Search for the cell housing the specified text and yield its [X, Y] center coordinate. 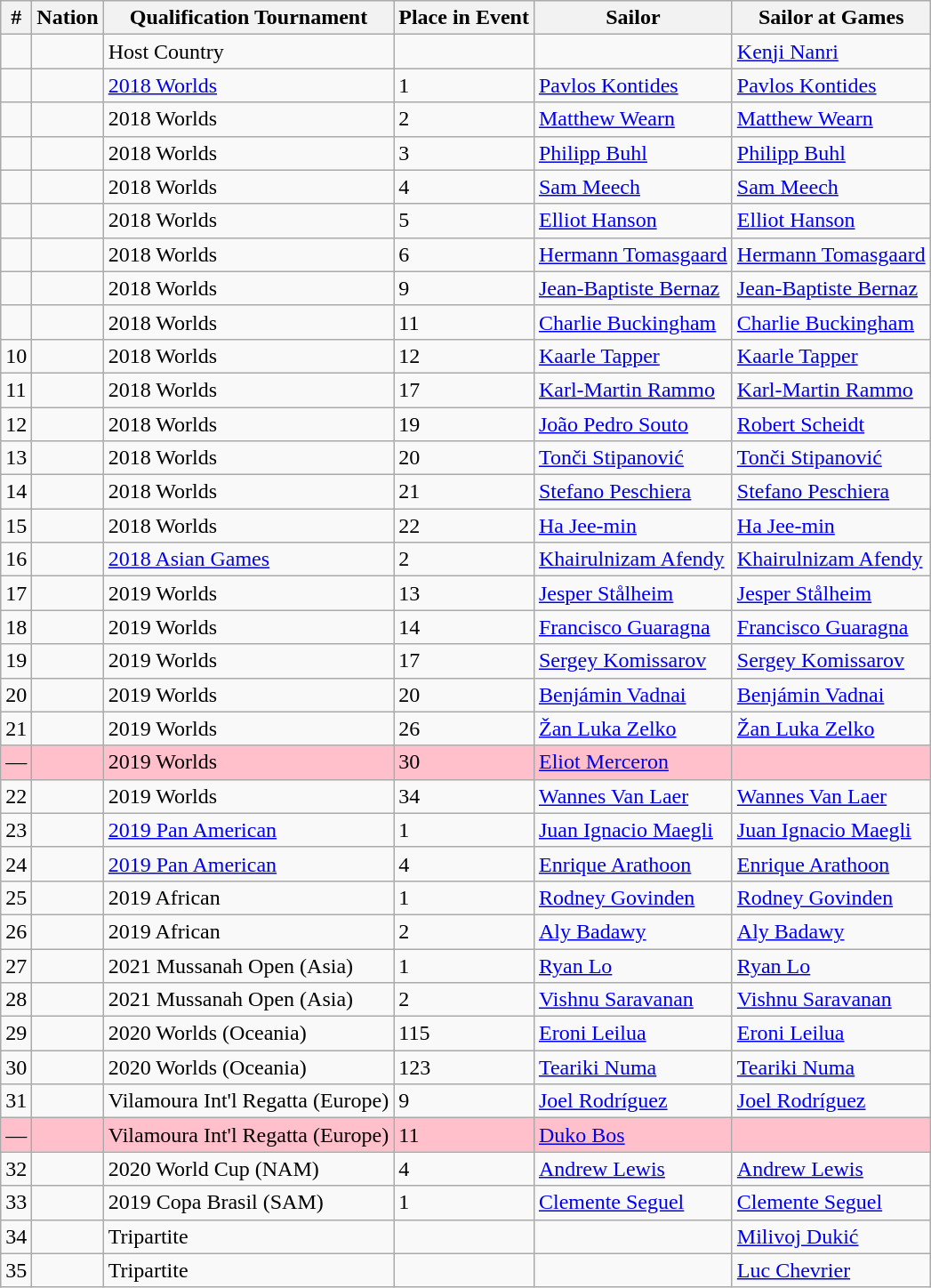
Qualification Tournament [249, 18]
33 [16, 1203]
Eliot Merceron [633, 762]
Sailor [633, 18]
Robert Scheidt [831, 424]
27 [16, 965]
2019 Copa Brasil (SAM) [249, 1203]
29 [16, 1034]
João Pedro Souto [633, 424]
32 [16, 1169]
23 [16, 830]
Kenji Nanri [831, 52]
24 [16, 864]
3 [464, 153]
115 [464, 1034]
Luc Chevrier [831, 1270]
# [16, 18]
5 [464, 221]
35 [16, 1270]
2018 Asian Games [249, 559]
28 [16, 1000]
2020 World Cup (NAM) [249, 1169]
Place in Event [464, 18]
Duko Bos [633, 1135]
31 [16, 1101]
10 [16, 356]
25 [16, 898]
Milivoj Dukić [831, 1236]
Host Country [249, 52]
15 [16, 526]
123 [464, 1067]
Sailor at Games [831, 18]
6 [464, 254]
Nation [68, 18]
16 [16, 559]
18 [16, 627]
